Scan for the cell matching the given text and deliver its (X, Y) coordinate at center. 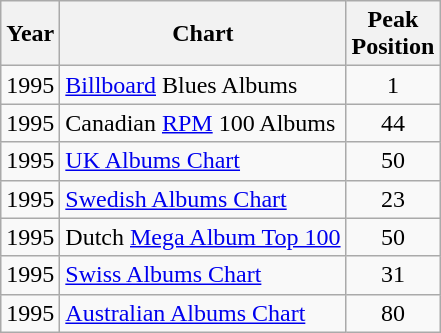
Year (30, 34)
UK Albums Chart (203, 161)
Chart (203, 34)
Australian Albums Chart (203, 313)
Canadian RPM 100 Albums (203, 123)
PeakPosition (393, 34)
23 (393, 199)
Swiss Albums Chart (203, 275)
Billboard Blues Albums (203, 85)
1 (393, 85)
80 (393, 313)
44 (393, 123)
31 (393, 275)
Swedish Albums Chart (203, 199)
Dutch Mega Album Top 100 (203, 237)
